Find where the given text appears and provide that cell's center as (x, y) coordinate. 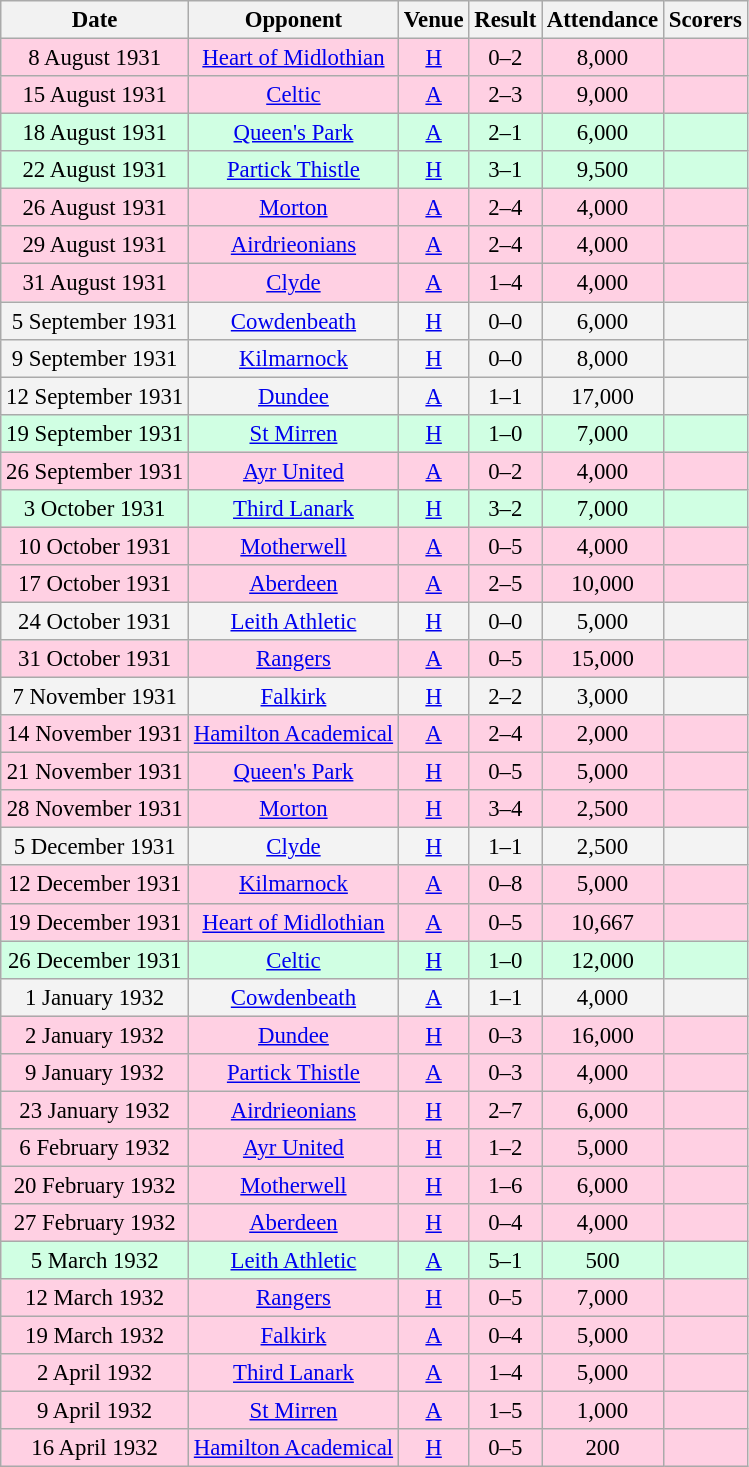
2–1 (506, 133)
1–2 (506, 1148)
12 March 1932 (95, 1298)
26 December 1931 (95, 960)
3–4 (506, 809)
5 December 1931 (95, 847)
26 August 1931 (95, 208)
Hamilton Academical (294, 734)
14 November 1931 (95, 734)
15,000 (603, 659)
1–5 (506, 1411)
5 September 1931 (95, 321)
2 January 1932 (95, 1035)
12 December 1931 (95, 885)
16,000 (603, 1035)
31 August 1931 (95, 283)
3,000 (603, 697)
24 October 1931 (95, 621)
2 April 1932 (95, 1373)
2–3 (506, 95)
2–5 (506, 584)
Scorers (705, 20)
Date (95, 20)
19 March 1932 (95, 1336)
31 October 1931 (95, 659)
23 January 1932 (95, 1110)
10,000 (603, 584)
7 November 1931 (95, 697)
5 March 1932 (95, 1261)
1–6 (506, 1185)
3–1 (506, 170)
18 August 1931 (95, 133)
15 August 1931 (95, 95)
2–2 (506, 697)
26 September 1931 (95, 471)
Result (506, 20)
2,000 (603, 734)
17 October 1931 (95, 584)
29 August 1931 (95, 245)
20 February 1932 (95, 1185)
Opponent (294, 20)
9 January 1932 (95, 1073)
9 September 1931 (95, 358)
9,000 (603, 95)
21 November 1931 (95, 772)
12 September 1931 (95, 396)
1 January 1932 (95, 997)
10,667 (603, 922)
9 April 1932 (95, 1411)
19 September 1931 (95, 433)
19 December 1931 (95, 922)
12,000 (603, 960)
3 October 1931 (95, 509)
28 November 1931 (95, 809)
500 (603, 1261)
5–1 (506, 1261)
9,500 (603, 170)
22 August 1931 (95, 170)
17,000 (603, 396)
10 October 1931 (95, 546)
2–7 (506, 1110)
0–8 (506, 885)
3–2 (506, 509)
1,000 (603, 1411)
Attendance (603, 20)
8 August 1931 (95, 58)
27 February 1932 (95, 1223)
Venue (434, 20)
6 February 1932 (95, 1148)
